Locate the cell with the specified text and output its [X, Y] center coordinate. 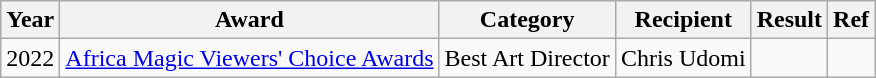
Ref [852, 20]
Result [789, 20]
2022 [30, 58]
Africa Magic Viewers' Choice Awards [250, 58]
Recipient [683, 20]
Chris Udomi [683, 58]
Category [527, 20]
Best Art Director [527, 58]
Award [250, 20]
Year [30, 20]
